Return the (X, Y) coordinate for the center point of the cell that contains the specified text.  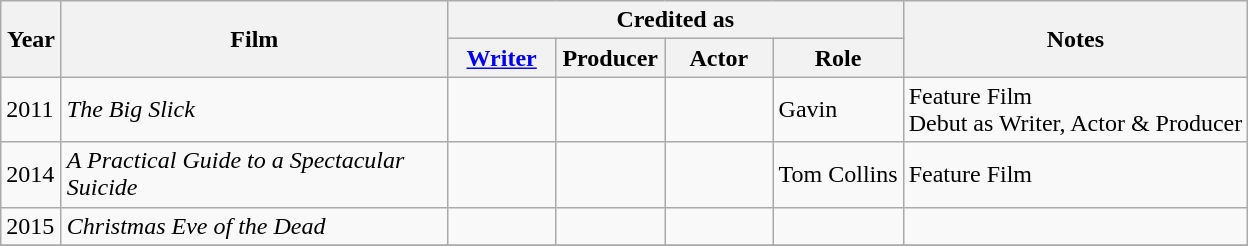
Tom Collins (838, 174)
Feature FilmDebut as Writer, Actor & Producer (1076, 110)
Gavin (838, 110)
Credited as (675, 20)
Year (32, 39)
Feature Film (1076, 174)
Christmas Eve of the Dead (254, 226)
Writer (502, 58)
A Practical Guide to a Spectacular Suicide (254, 174)
2015 (32, 226)
2011 (32, 110)
Film (254, 39)
The Big Slick (254, 110)
Notes (1076, 39)
Producer (610, 58)
Actor (718, 58)
Role (838, 58)
2014 (32, 174)
